Pinpoint the cell where the given text exists, returning its (x, y) midpoint coordinate. 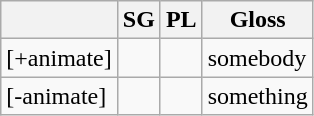
[+animate] (60, 58)
something (258, 96)
somebody (258, 58)
[-animate] (60, 96)
PL (181, 20)
SG (138, 20)
Gloss (258, 20)
